Determine the [X, Y] coordinate at the center of the cell enclosing the given text.  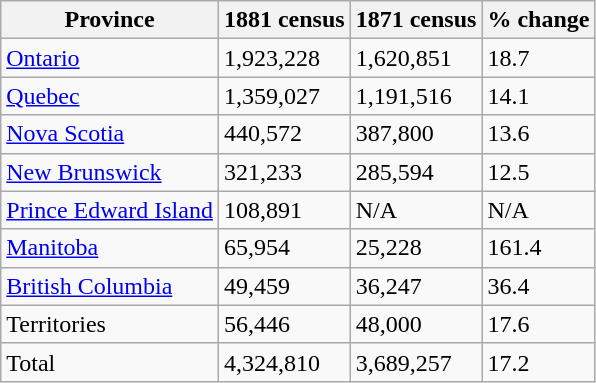
1,359,027 [284, 96]
161.4 [538, 248]
14.1 [538, 96]
56,446 [284, 324]
1871 census [416, 20]
49,459 [284, 286]
3,689,257 [416, 362]
4,324,810 [284, 362]
British Columbia [110, 286]
387,800 [416, 134]
17.6 [538, 324]
108,891 [284, 210]
New Brunswick [110, 172]
Province [110, 20]
18.7 [538, 58]
17.2 [538, 362]
Prince Edward Island [110, 210]
Total [110, 362]
1,923,228 [284, 58]
36.4 [538, 286]
1,191,516 [416, 96]
% change [538, 20]
Territories [110, 324]
Nova Scotia [110, 134]
Quebec [110, 96]
1881 census [284, 20]
48,000 [416, 324]
285,594 [416, 172]
65,954 [284, 248]
Ontario [110, 58]
12.5 [538, 172]
25,228 [416, 248]
440,572 [284, 134]
36,247 [416, 286]
1,620,851 [416, 58]
13.6 [538, 134]
Manitoba [110, 248]
321,233 [284, 172]
